Provide the [x, y] coordinate of the cell's center where the given text is located.  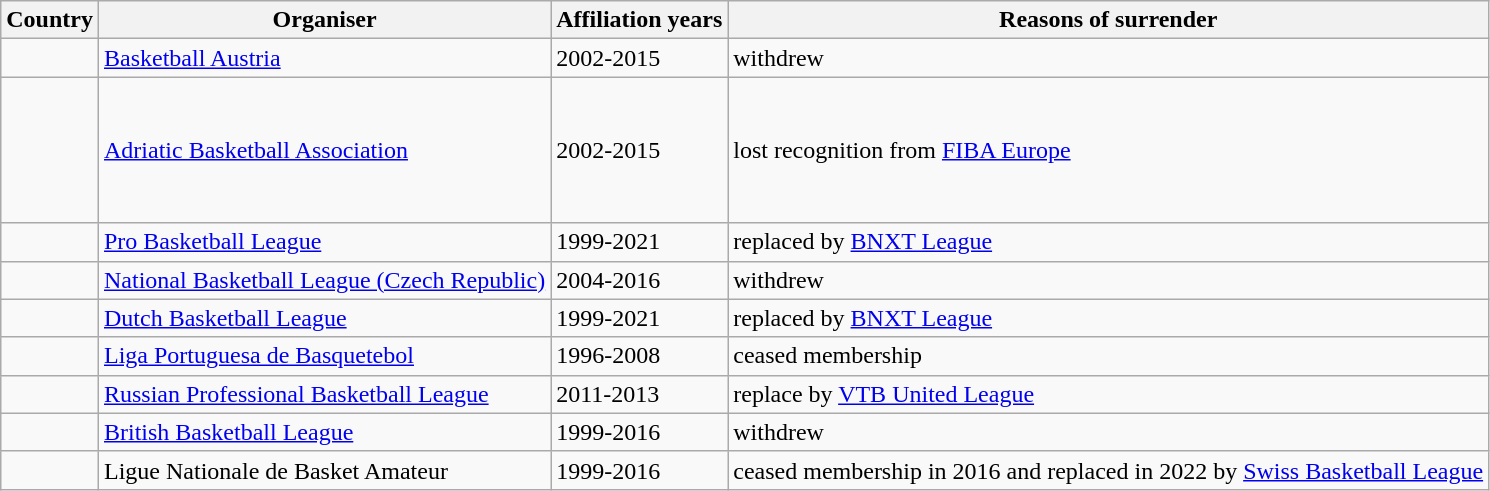
Ligue Nationale de Basket Amateur [324, 470]
Russian Professional Basketball League [324, 394]
Pro Basketball League [324, 242]
ceased membership [1108, 356]
Liga Portuguesa de Basquetebol [324, 356]
1996-2008 [640, 356]
ceased membership in 2016 and replaced in 2022 by Swiss Basketball League [1108, 470]
Adriatic Basketball Association [324, 150]
Dutch Basketball League [324, 318]
Reasons of surrender [1108, 20]
2004-2016 [640, 280]
lost recognition from FIBA Europe [1108, 150]
National Basketball League (Czech Republic) [324, 280]
Organiser [324, 20]
Country [50, 20]
replace by VTB United League [1108, 394]
Basketball Austria [324, 58]
British Basketball League [324, 432]
Affiliation years [640, 20]
2011-2013 [640, 394]
